Detect which cell encompasses the target text, then output its (x, y) center coordinate. 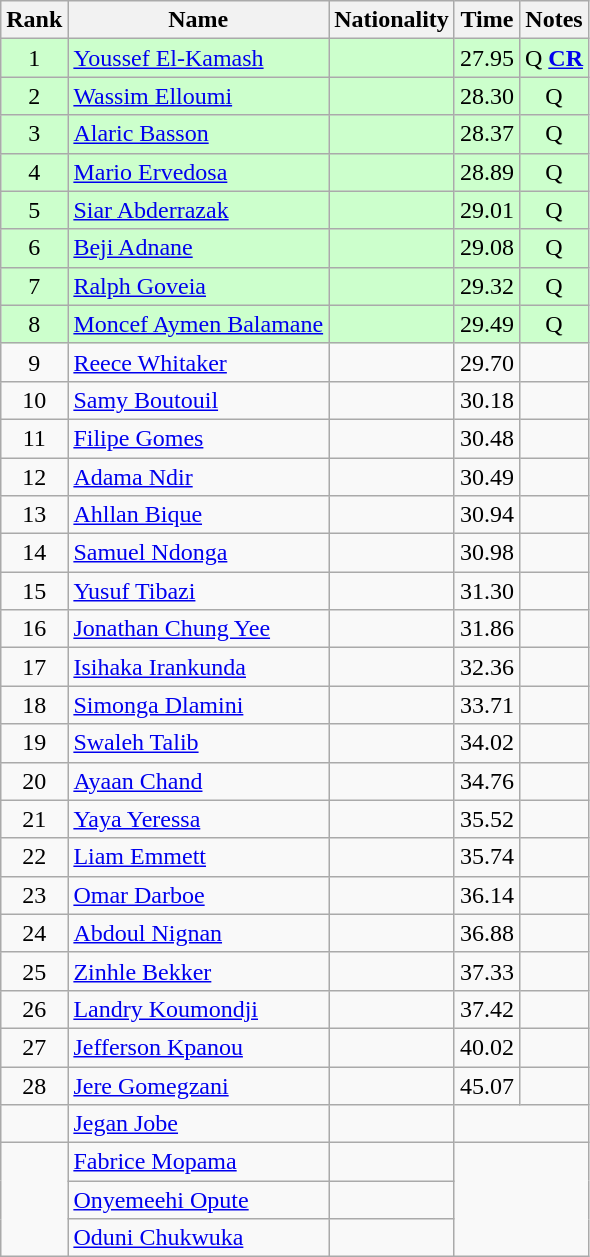
Nationality (392, 20)
37.42 (486, 1009)
28.30 (486, 96)
30.49 (486, 477)
19 (34, 743)
Jefferson Kpanou (198, 1047)
8 (34, 324)
Samy Boutouil (198, 400)
24 (34, 933)
21 (34, 819)
29.70 (486, 362)
27.95 (486, 58)
Liam Emmett (198, 857)
29.32 (486, 286)
12 (34, 477)
30.94 (486, 515)
Reece Whitaker (198, 362)
Adama Ndir (198, 477)
30.98 (486, 553)
26 (34, 1009)
1 (34, 58)
10 (34, 400)
Fabrice Mopama (198, 1162)
6 (34, 248)
4 (34, 172)
Wassim Elloumi (198, 96)
34.76 (486, 781)
36.14 (486, 895)
14 (34, 553)
37.33 (486, 971)
Simonga Dlamini (198, 705)
Onyemeehi Opute (198, 1200)
32.36 (486, 667)
22 (34, 857)
Moncef Aymen Balamane (198, 324)
Landry Koumondji (198, 1009)
27 (34, 1047)
Beji Adnane (198, 248)
5 (34, 210)
29.08 (486, 248)
30.18 (486, 400)
Yaya Yeressa (198, 819)
Abdoul Nignan (198, 933)
18 (34, 705)
Alaric Basson (198, 134)
Youssef El-Kamash (198, 58)
25 (34, 971)
35.74 (486, 857)
45.07 (486, 1085)
Yusuf Tibazi (198, 591)
13 (34, 515)
Swaleh Talib (198, 743)
28 (34, 1085)
Ahllan Bique (198, 515)
Oduni Chukwuka (198, 1238)
29.49 (486, 324)
34.02 (486, 743)
20 (34, 781)
Siar Abderrazak (198, 210)
Zinhle Bekker (198, 971)
16 (34, 629)
Mario Ervedosa (198, 172)
23 (34, 895)
11 (34, 438)
Jonathan Chung Yee (198, 629)
29.01 (486, 210)
Omar Darboe (198, 895)
33.71 (486, 705)
Samuel Ndonga (198, 553)
15 (34, 591)
Isihaka Irankunda (198, 667)
Ayaan Chand (198, 781)
17 (34, 667)
31.86 (486, 629)
3 (34, 134)
30.48 (486, 438)
28.89 (486, 172)
Notes (554, 20)
Rank (34, 20)
2 (34, 96)
Jegan Jobe (198, 1124)
Time (486, 20)
28.37 (486, 134)
Jere Gomegzani (198, 1085)
Ralph Goveia (198, 286)
36.88 (486, 933)
9 (34, 362)
31.30 (486, 591)
40.02 (486, 1047)
Q CR (554, 58)
35.52 (486, 819)
Filipe Gomes (198, 438)
7 (34, 286)
Name (198, 20)
